Provide the [X, Y] coordinate of the cell's center where the given text is located.  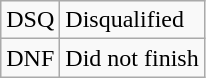
Disqualified [132, 20]
DNF [30, 58]
DSQ [30, 20]
Did not finish [132, 58]
